Pinpoint the cell where the given text exists, returning its (X, Y) midpoint coordinate. 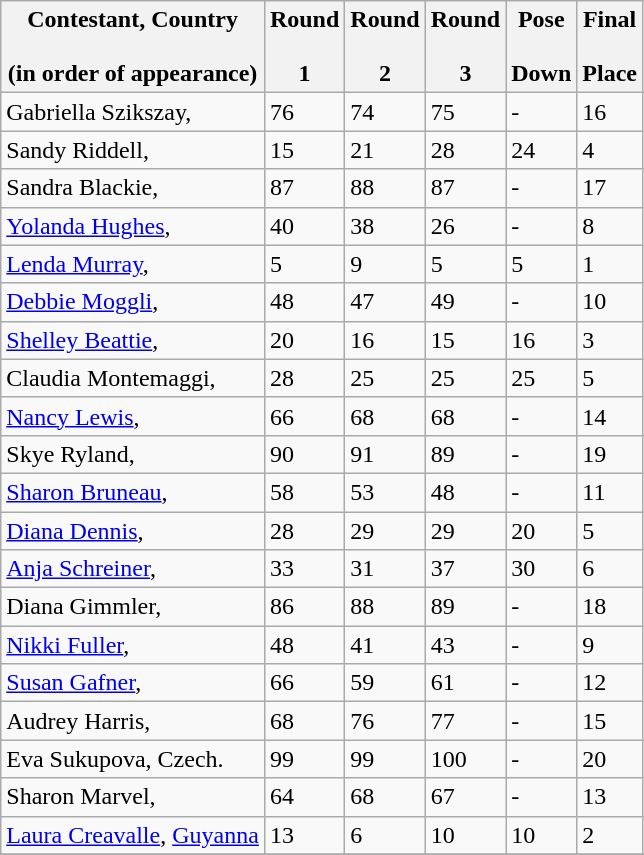
26 (465, 226)
Nancy Lewis, (133, 416)
100 (465, 759)
59 (385, 683)
Diana Gimmler, (133, 607)
53 (385, 492)
12 (610, 683)
Round1 (304, 47)
Lenda Murray, (133, 264)
Susan Gafner, (133, 683)
14 (610, 416)
19 (610, 454)
41 (385, 645)
Sandra Blackie, (133, 188)
30 (542, 569)
Diana Dennis, (133, 531)
Claudia Montemaggi, (133, 378)
Eva Sukupova, Czech. (133, 759)
Round2 (385, 47)
Sharon Marvel, (133, 797)
Nikki Fuller, (133, 645)
4 (610, 150)
PoseDown (542, 47)
Debbie Moggli, (133, 302)
43 (465, 645)
67 (465, 797)
Gabriella Szikszay, (133, 112)
11 (610, 492)
86 (304, 607)
18 (610, 607)
31 (385, 569)
38 (385, 226)
Sandy Riddell, (133, 150)
17 (610, 188)
74 (385, 112)
49 (465, 302)
21 (385, 150)
24 (542, 150)
FinalPlace (610, 47)
Yolanda Hughes, (133, 226)
58 (304, 492)
75 (465, 112)
37 (465, 569)
33 (304, 569)
Skye Ryland, (133, 454)
90 (304, 454)
Anja Schreiner, (133, 569)
Shelley Beattie, (133, 340)
40 (304, 226)
91 (385, 454)
Round3 (465, 47)
Contestant, Country(in order of appearance) (133, 47)
Laura Creavalle, Guyanna (133, 835)
3 (610, 340)
1 (610, 264)
47 (385, 302)
2 (610, 835)
Sharon Bruneau, (133, 492)
77 (465, 721)
61 (465, 683)
64 (304, 797)
Audrey Harris, (133, 721)
8 (610, 226)
